Locate the cell with the specified text and output its (X, Y) center coordinate. 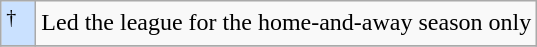
Led the league for the home-and-away season only (286, 24)
† (18, 24)
